Extract the [x, y] coordinate from the center of the cell holding the provided text.  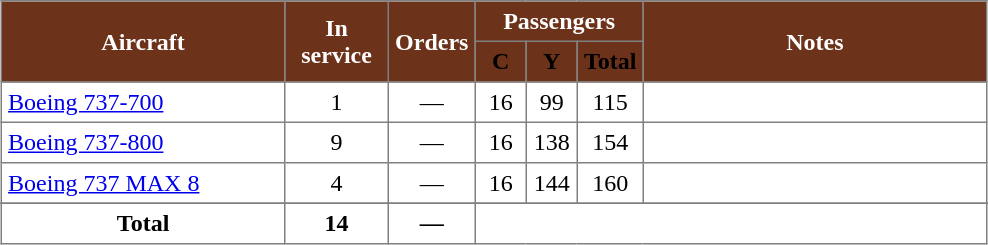
99 [552, 102]
160 [610, 183]
138 [552, 142]
Notes [815, 42]
In service [337, 42]
9 [337, 142]
154 [610, 142]
Boeing 737 MAX 8 [143, 183]
Orders [432, 42]
Boeing 737-800 [143, 142]
Y [552, 61]
14 [337, 223]
Aircraft [143, 42]
144 [552, 183]
115 [610, 102]
Passengers [559, 21]
4 [337, 183]
1 [337, 102]
C [500, 61]
Boeing 737-700 [143, 102]
